Output the (X, Y) coordinate of the center of the cell containing the given text.  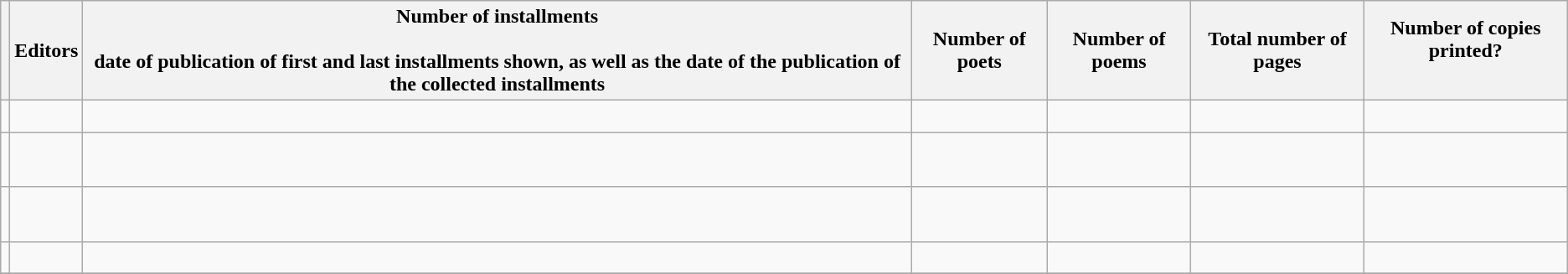
Number of poems (1119, 50)
Editors (47, 50)
Number of poets (979, 50)
Total number of pages (1278, 50)
Number of installments date of publication of first and last installments shown, as well as the date of the publication of the collected installments (498, 50)
Number of copies printed? (1466, 50)
